Find where the given text appears and provide that cell's center as (x, y) coordinate. 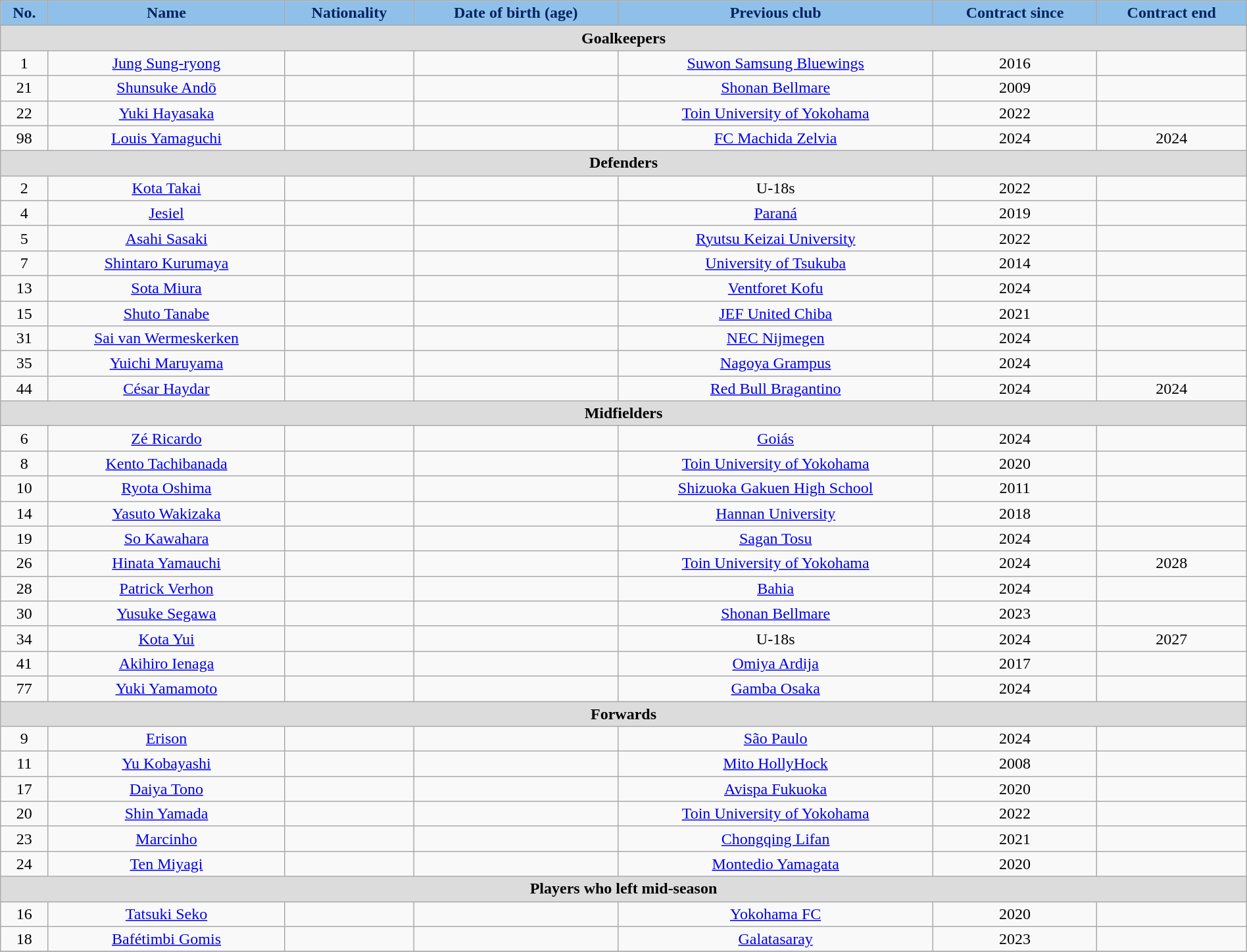
34 (24, 638)
Shuto Tanabe (166, 314)
Yokohama FC (776, 914)
19 (24, 538)
24 (24, 864)
Jesiel (166, 213)
15 (24, 314)
30 (24, 613)
2014 (1015, 263)
Daiya Tono (166, 789)
77 (24, 688)
Yusuke Segawa (166, 613)
6 (24, 439)
Yuichi Maruyama (166, 364)
20 (24, 814)
Zé Ricardo (166, 439)
2017 (1015, 663)
Shintaro Kurumaya (166, 263)
Red Bull Bragantino (776, 389)
22 (24, 113)
Hinata Yamauchi (166, 563)
2008 (1015, 764)
2018 (1015, 513)
Yu Kobayashi (166, 764)
35 (24, 364)
Jung Sung-ryong (166, 63)
Mito HollyHock (776, 764)
2 (24, 188)
Shin Yamada (166, 814)
Ventforet Kofu (776, 288)
FC Machida Zelvia (776, 138)
Yasuto Wakizaka (166, 513)
18 (24, 939)
Ten Miyagi (166, 864)
JEF United Chiba (776, 314)
2028 (1171, 563)
14 (24, 513)
Name (166, 13)
Chongqing Lifan (776, 839)
Marcinho (166, 839)
Sota Miura (166, 288)
7 (24, 263)
2011 (1015, 488)
8 (24, 464)
1 (24, 63)
13 (24, 288)
Contract end (1171, 13)
41 (24, 663)
Avispa Fukuoka (776, 789)
Louis Yamaguchi (166, 138)
NEC Nijmegen (776, 339)
Bahia (776, 588)
Bafétimbi Gomis (166, 939)
Paraná (776, 213)
César Haydar (166, 389)
Date of birth (age) (516, 13)
Defenders (623, 163)
Nagoya Grampus (776, 364)
Suwon Samsung Bluewings (776, 63)
Tatsuki Seko (166, 914)
Sagan Tosu (776, 538)
Hannan University (776, 513)
Ryota Oshima (166, 488)
28 (24, 588)
10 (24, 488)
4 (24, 213)
9 (24, 739)
2016 (1015, 63)
Midfielders (623, 414)
Ryutsu Keizai University (776, 238)
University of Tsukuba (776, 263)
Contract since (1015, 13)
17 (24, 789)
Galatasaray (776, 939)
So Kawahara (166, 538)
Previous club (776, 13)
Shunsuke Andō (166, 88)
31 (24, 339)
Akihiro Ienaga (166, 663)
Gamba Osaka (776, 688)
Montedio Yamagata (776, 864)
2027 (1171, 638)
98 (24, 138)
No. (24, 13)
Kota Takai (166, 188)
5 (24, 238)
Kento Tachibanada (166, 464)
Kota Yui (166, 638)
11 (24, 764)
16 (24, 914)
Erison (166, 739)
26 (24, 563)
2009 (1015, 88)
Sai van Wermeskerken (166, 339)
Nationality (349, 13)
44 (24, 389)
Patrick Verhon (166, 588)
Players who left mid-season (623, 889)
Goalkeepers (623, 38)
Shizuoka Gakuen High School (776, 488)
Yuki Hayasaka (166, 113)
Goiás (776, 439)
Omiya Ardija (776, 663)
Asahi Sasaki (166, 238)
2019 (1015, 213)
São Paulo (776, 739)
Yuki Yamamoto (166, 688)
21 (24, 88)
23 (24, 839)
Forwards (623, 713)
